Identify which cell holds the provided text, then report its (X, Y) central coordinate. 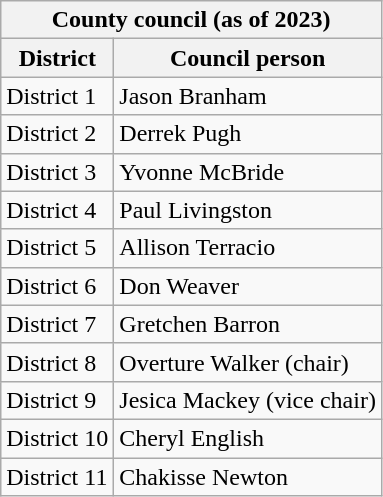
Council person (248, 58)
Allison Terracio (248, 248)
County council (as of 2023) (192, 20)
Derrek Pugh (248, 134)
Don Weaver (248, 286)
Paul Livingston (248, 210)
District 7 (58, 324)
District 3 (58, 172)
Overture Walker (chair) (248, 362)
District 9 (58, 400)
District 10 (58, 438)
District 1 (58, 96)
District 11 (58, 477)
Gretchen Barron (248, 324)
District 8 (58, 362)
District (58, 58)
Chakisse Newton (248, 477)
Yvonne McBride (248, 172)
Jesica Mackey (vice chair) (248, 400)
District 4 (58, 210)
District 5 (58, 248)
Cheryl English (248, 438)
District 6 (58, 286)
Jason Branham (248, 96)
District 2 (58, 134)
